From the cell containing the given text, extract its center point as [x, y] coordinate. 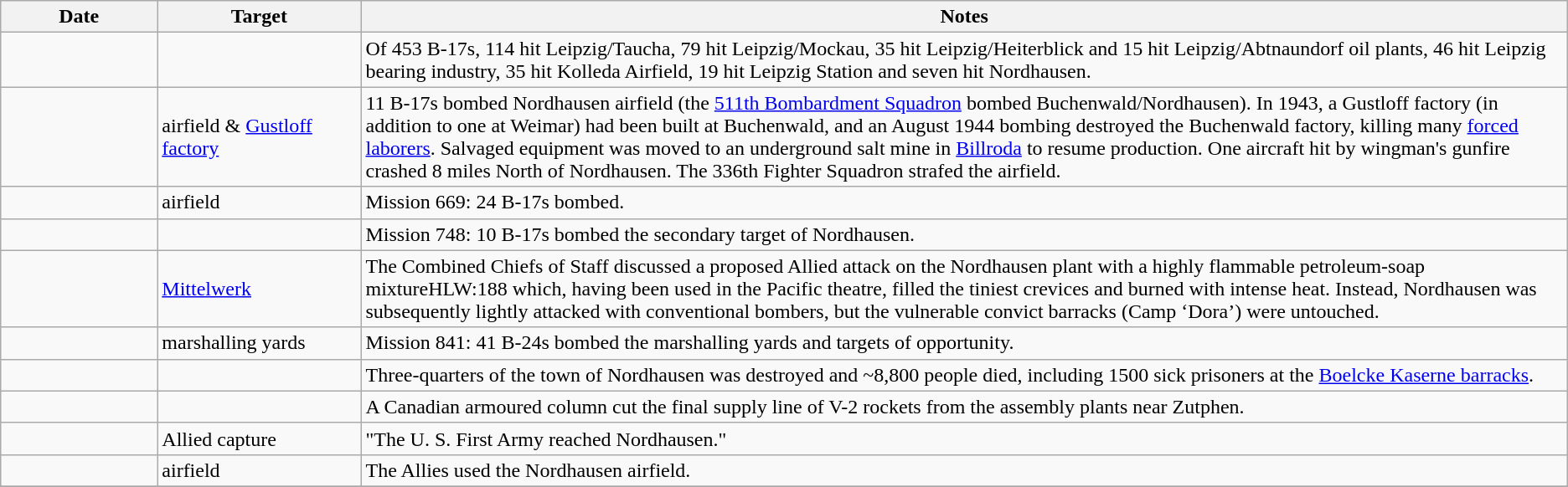
Mission 841: 41 B-24s bombed the marshalling yards and targets of opportunity. [964, 343]
Mission 669: 24 B-17s bombed. [964, 202]
Mittelwerk [260, 289]
A Canadian armoured column cut the final supply line of V-2 rockets from the assembly plants near Zutphen. [964, 407]
airfield & Gustloff factory [260, 137]
"The U. S. First Army reached Nordhausen." [964, 438]
Notes [964, 17]
Target [260, 17]
Mission 748: 10 B-17s bombed the secondary target of Nordhausen. [964, 234]
marshalling yards [260, 343]
Three-quarters of the town of Nordhausen was destroyed and ~8,800 people died, including 1500 sick prisoners at the Boelcke Kaserne barracks. [964, 375]
Allied capture [260, 438]
The Allies used the Nordhausen airfield. [964, 470]
Date [79, 17]
